Detect which cell encompasses the target text, then output its (X, Y) center coordinate. 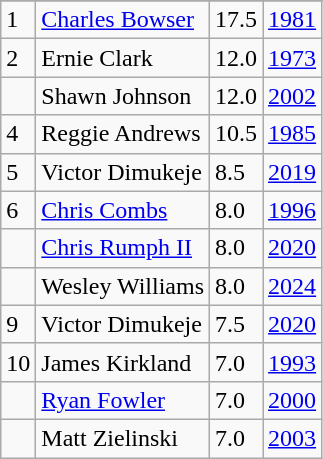
6 (18, 210)
1 (18, 20)
Shawn Johnson (123, 96)
1973 (292, 58)
Matt Zielinski (123, 438)
8.5 (236, 172)
1993 (292, 362)
1996 (292, 210)
10.5 (236, 134)
7.5 (236, 324)
5 (18, 172)
2019 (292, 172)
Wesley Williams (123, 286)
James Kirkland (123, 362)
Chris Rumph II (123, 248)
1981 (292, 20)
4 (18, 134)
9 (18, 324)
2024 (292, 286)
2000 (292, 400)
10 (18, 362)
2003 (292, 438)
17.5 (236, 20)
1985 (292, 134)
2 (18, 58)
Reggie Andrews (123, 134)
2002 (292, 96)
Chris Combs (123, 210)
Ryan Fowler (123, 400)
Charles Bowser (123, 20)
Ernie Clark (123, 58)
